Capture the cell that displays the provided text and extract its (x, y) central coordinate. 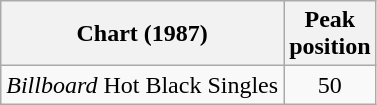
Peakposition (330, 34)
50 (330, 85)
Billboard Hot Black Singles (142, 85)
Chart (1987) (142, 34)
